Search for the cell housing the specified text and yield its [X, Y] center coordinate. 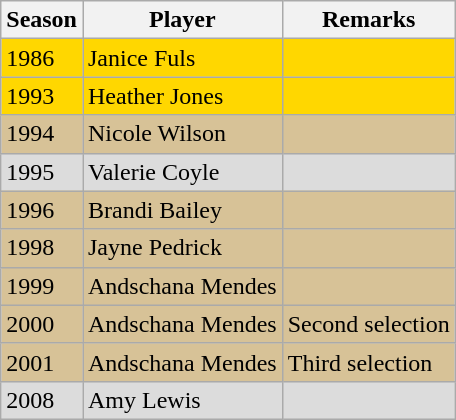
1994 [42, 134]
Nicole Wilson [182, 134]
2000 [42, 324]
Season [42, 20]
Player [182, 20]
1995 [42, 172]
2001 [42, 362]
1999 [42, 286]
Third selection [368, 362]
Janice Fuls [182, 58]
Brandi Bailey [182, 210]
1993 [42, 96]
1998 [42, 248]
1996 [42, 210]
Remarks [368, 20]
Heather Jones [182, 96]
Second selection [368, 324]
Amy Lewis [182, 400]
2008 [42, 400]
1986 [42, 58]
Valerie Coyle [182, 172]
Jayne Pedrick [182, 248]
